Return [x, y] of the center of cell containing provided text 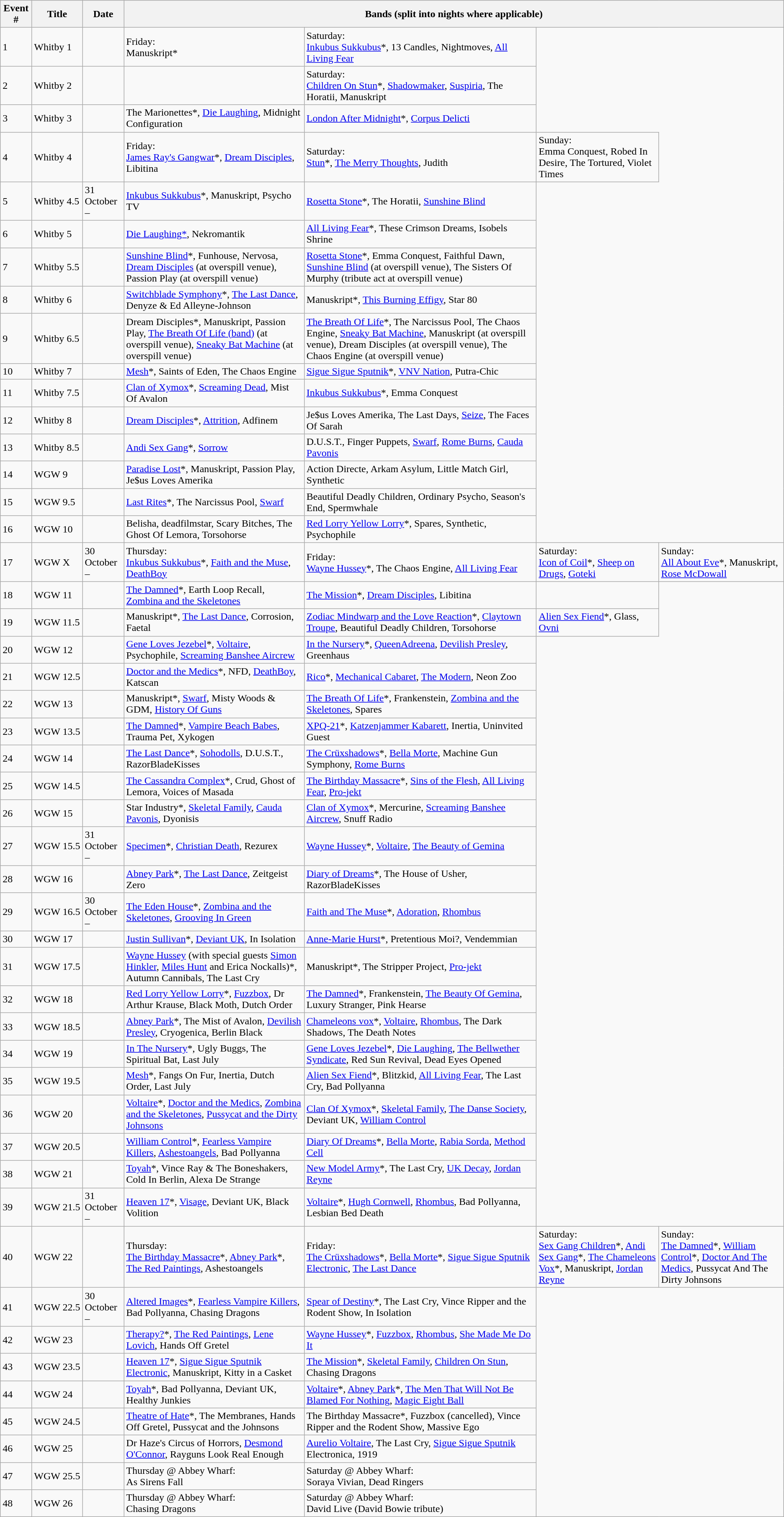
WGW 24 [57, 1394]
22 [16, 704]
Rosetta Stone*, The Horatii, Sunshine Blind [420, 201]
Spear of Destiny*, The Last Cry, Vince Ripper and the Rodent Show, In Isolation [420, 1307]
Diary Of Dreams*, Bella Morte, Rabia Sorda, Method Cell [420, 1147]
Inkubus Sukkubus*, Manuskript, Psycho TV [214, 201]
2 [16, 85]
Whitby 7.5 [57, 393]
Whitby 7 [57, 371]
8 [16, 300]
Thursday:Inkubus Sukkubus*, Faith and the Muse, DeathBoy [214, 562]
WGW 21 [57, 1174]
Chameleons vox*, Voltaire, Rhombus, The Dark Shadows, The Death Notes [420, 1026]
Saturday: Inkubus Sukkubus*, 13 Candles, Nightmoves, All Living Fear [420, 47]
Whitby 2 [57, 85]
43 [16, 1367]
30 [16, 939]
27 [16, 846]
Dream Disciples*, Manuskript, Passion Play, The Breath Of Life (band) (at overspill venue), Sneaky Bat Machine (at overspill venue) [214, 339]
The Breath Of Life*, Frankenstein, Zombina and the Skeletones, Spares [420, 704]
Voltaire*, Doctor and the Medics, Zombina and the Skeletones, Pussycat and the Dirty Johnsons [214, 1114]
Abney Park*, The Last Dance, Zeitgeist Zero [214, 879]
Rosetta Stone*, Emma Conquest, Faithful Dawn, Sunshine Blind (at overspill venue), The Sisters Of Murphy (tribute act at overspill venue) [420, 267]
13 [16, 447]
44 [16, 1394]
WGW 9 [57, 475]
Justin Sullivan*, Deviant UK, In Isolation [214, 939]
WGW 22.5 [57, 1307]
Mesh*, Fangs On Fur, Inertia, Dutch Order, Last July [214, 1081]
WGW 25.5 [57, 1476]
WGW X [57, 562]
Sunday:Emma Conquest, Robed In Desire, The Tortured, Violet Times [598, 157]
The Mission*, Skeletal Family, Children On Stun, Chasing Dragons [420, 1367]
Bands (split into nights where applicable) [454, 14]
14 [16, 475]
Altered Images*, Fearless Vampire Killers, Bad Pollyanna, Chasing Dragons [214, 1307]
46 [16, 1449]
WGW 25 [57, 1449]
Gene Loves Jezebel*, Voltaire, Psychophile, Screaming Banshee Aircrew [214, 649]
Whitby 5.5 [57, 267]
Wayne Hussey (with special guests Simon Hinkler, Miles Hunt and Erica Nockalls)*, Autumn Cannibals, The Last Cry [214, 967]
WGW 22 [57, 1257]
12 [16, 420]
48 [16, 1503]
Manuskript*, This Burning Effigy, Star 80 [420, 300]
Heaven 17*, Sigue Sigue Sputnik Electronic, Manuskript, Kitty in a Casket [214, 1367]
Thursday @ Abbey Wharf:Chasing Dragons [214, 1503]
WGW 13 [57, 704]
WGW 17.5 [57, 967]
Saturday:Sex Gang Children*, Andi Sex Gang*, The Chameleons Vox*, Manuskript, Jordan Reyne [598, 1257]
WGW 11 [57, 595]
Sunshine Blind*, Funhouse, Nervosa, Dream Disciples (at overspill venue), Passion Play (at overspill venue) [214, 267]
Whitby 4 [57, 157]
23 [16, 731]
WGW 20 [57, 1114]
Manuskript*, The Stripper Project, Pro-jekt [420, 967]
Heaven 17*, Visage, Deviant UK, Black Volition [214, 1207]
Voltaire*, Hugh Cornwell, Rhombus, Bad Pollyanna, Lesbian Bed Death [420, 1207]
17 [16, 562]
WGW 23.5 [57, 1367]
WGW 18 [57, 1000]
29 [16, 912]
Friday:Manuskript* [214, 47]
WGW 11.5 [57, 623]
36 [16, 1114]
Paradise Lost*, Manuskript, Passion Play, Je$us Loves Amerika [214, 475]
3 [16, 118]
38 [16, 1174]
21 [16, 677]
WGW 15.5 [57, 846]
Thursday:The Birthday Massacre*, Abney Park*, The Red Paintings, Ashestoangels [214, 1257]
11 [16, 393]
Voltaire*, Abney Park*, The Men That Will Not Be Blamed For Nothing, Magic Eight Ball [420, 1394]
The Damned*, Vampire Beach Babes, Trauma Pet, Xykogen [214, 731]
WGW 19 [57, 1054]
18 [16, 595]
WGW 13.5 [57, 731]
WGW 12.5 [57, 677]
Whitby 8 [57, 420]
WGW 20.5 [57, 1147]
XPQ-21*, Katzenjammer Kabarett, Inertia, Uninvited Guest [420, 731]
WGW 10 [57, 530]
Abney Park*, The Mist of Avalon, Devilish Presley, Cryogenica, Berlin Black [214, 1026]
35 [16, 1081]
32 [16, 1000]
Anne-Marie Hurst*, Pretentious Moi?, Vendemmian [420, 939]
Alien Sex Fiend*, Blitzkid, All Living Fear, The Last Cry, Bad Pollyanna [420, 1081]
The Damned*, Frankenstein, The Beauty Of Gemina, Luxury Stranger, Pink Hearse [420, 1000]
Andi Sex Gang*, Sorrow [214, 447]
All Living Fear*, These Crimson Dreams, Isobels Shrine [420, 234]
The Cassandra Complex*, Crud, Ghost of Lemora, Voices of Masada [214, 786]
Friday:The Crüxshadows*, Bella Morte*, Sigue Sigue Sputnik Electronic, The Last Dance [420, 1257]
Saturday:Stun*, The Merry Thoughts, Judith [420, 157]
In the Nursery*, QueenAdreena, Devilish Presley, Greenhaus [420, 649]
WGW 16 [57, 879]
26 [16, 813]
The Last Dance*, Sohodolls, D.U.S.T., RazorBladeKisses [214, 758]
Clan of Xymox*, Screaming Dead, Mist Of Avalon [214, 393]
D.U.S.T., Finger Puppets, Swarf, Rome Burns, Cauda Pavonis [420, 447]
The Eden House*, Zombina and the Skeletones, Grooving In Green [214, 912]
Specimen*, Christian Death, Rezurex [214, 846]
20 [16, 649]
19 [16, 623]
Beautiful Deadly Children, Ordinary Psycho, Season's End, Spermwhale [420, 502]
WGW 17 [57, 939]
Clan Of Xymox*, Skeletal Family, The Danse Society, Deviant UK, William Control [420, 1114]
WGW 12 [57, 649]
WGW 16.5 [57, 912]
WGW 19.5 [57, 1081]
28 [16, 879]
Red Lorry Yellow Lorry*, Fuzzbox, Dr Arthur Krause, Black Moth, Dutch Order [214, 1000]
Star Industry*, Skeletal Family, Cauda Pavonis, Dyonisis [214, 813]
6 [16, 234]
40 [16, 1257]
Title [57, 14]
9 [16, 339]
Mesh*, Saints of Eden, The Chaos Engine [214, 371]
The Mission*, Dream Disciples, Libitina [420, 595]
Whitby 1 [57, 47]
WGW 9.5 [57, 502]
London After Midnight*, Corpus Delicti [420, 118]
New Model Army*, The Last Cry, UK Decay, Jordan Reyne [420, 1174]
24 [16, 758]
In The Nursery*, Ugly Buggs, The Spiritual Bat, Last July [214, 1054]
The Birthday Massacre*, Fuzzbox (cancelled), Vince Ripper and the Rodent Show, Massive Ego [420, 1422]
WGW 23 [57, 1340]
Last Rites*, The Narcissus Pool, Swarf [214, 502]
William Control*, Fearless Vampire Killers, Ashestoangels, Bad Pollyanna [214, 1147]
Whitby 6 [57, 300]
Belisha, deadfilmstar, Scary Bitches, The Ghost Of Lemora, Torsohorse [214, 530]
7 [16, 267]
42 [16, 1340]
WGW 15 [57, 813]
25 [16, 786]
Action Directe, Arkam Asylum, Little Match Girl, Synthetic [420, 475]
Wayne Hussey*, Fuzzbox, Rhombus, She Made Me Do It [420, 1340]
Toyah*, Vince Ray & The Boneshakers, Cold In Berlin, Alexa De Strange [214, 1174]
Saturday:Icon of Coil*, Sheep on Drugs, Goteki [598, 562]
Saturday: Children On Stun*, Shadowmaker, Suspiria, The Horatii, Manuskript [420, 85]
Zodiac Mindwarp and the Love Reaction*, Claytown Troupe, Beautiful Deadly Children, Torsohorse [420, 623]
Whitby 4.5 [57, 201]
Dr Haze's Circus of Horrors, Desmond O'Connor, Rayguns Look Real Enough [214, 1449]
Whitby 6.5 [57, 339]
The Crüxshadows*, Bella Morte, Machine Gun Symphony, Rome Burns [420, 758]
Switchblade Symphony*, The Last Dance, Denyze & Ed Alleyne-Johnson [214, 300]
WGW 18.5 [57, 1026]
Je$us Loves Amerika, The Last Days, Seize, The Faces Of Sarah [420, 420]
Whitby 5 [57, 234]
The Marionettes*, Die Laughing, Midnight Configuration [214, 118]
10 [16, 371]
Rico*, Mechanical Cabaret, The Modern, Neon Zoo [420, 677]
Inkubus Sukkubus*, Emma Conquest [420, 393]
Whitby 3 [57, 118]
The Birthday Massacre*, Sins of the Flesh, All Living Fear, Pro-jekt [420, 786]
4 [16, 157]
Wayne Hussey*, Voltaire, The Beauty of Gemina [420, 846]
37 [16, 1147]
45 [16, 1422]
33 [16, 1026]
Manuskript*, The Last Dance, Corrosion, Faetal [214, 623]
Saturday @ Abbey Wharf:Soraya Vivian, Dead Ringers [420, 1476]
Friday:James Ray's Gangwar*, Dream Disciples, Libitina [214, 157]
Aurelio Voltaire, The Last Cry, Sigue Sigue Sputnik Electronica, 1919 [420, 1449]
Sunday:The Damned*, William Control*, Doctor And The Medics, Pussycat And The Dirty Johnsons [721, 1257]
Die Laughing*, Nekromantik [214, 234]
Whitby 8.5 [57, 447]
39 [16, 1207]
Therapy?*, The Red Paintings, Lene Lovich, Hands Off Gretel [214, 1340]
Diary of Dreams*, The House of Usher, RazorBladeKisses [420, 879]
31 [16, 967]
47 [16, 1476]
Sunday:All About Eve*, Manuskript, Rose McDowall [721, 562]
16 [16, 530]
Saturday @ Abbey Wharf:David Live (David Bowie tribute) [420, 1503]
Alien Sex Fiend*, Glass, Ovni [598, 623]
Friday:Wayne Hussey*, The Chaos Engine, All Living Fear [420, 562]
WGW 21.5 [57, 1207]
The Damned*, Earth Loop Recall, Zombina and the Skeletones [214, 595]
Event # [16, 14]
Sigue Sigue Sputnik*, VNV Nation, Putra-Chic [420, 371]
Gene Loves Jezebel*, Die Laughing, The Bellwether Syndicate, Red Sun Revival, Dead Eyes Opened [420, 1054]
Doctor and the Medics*, NFD, DeathBoy, Katscan [214, 677]
41 [16, 1307]
Thursday @ Abbey Wharf:As Sirens Fall [214, 1476]
1 [16, 47]
Faith and The Muse*, Adoration, Rhombus [420, 912]
Theatre of Hate*, The Membranes, Hands Off Gretel, Pussycat and the Johnsons [214, 1422]
15 [16, 502]
34 [16, 1054]
5 [16, 201]
Date [103, 14]
WGW 24.5 [57, 1422]
Dream Disciples*, Attrition, Adfinem [214, 420]
WGW 14 [57, 758]
WGW 14.5 [57, 786]
Clan of Xymox*, Mercurine, Screaming Banshee Aircrew, Snuff Radio [420, 813]
Red Lorry Yellow Lorry*, Spares, Synthetic, Psychophile [420, 530]
WGW 26 [57, 1503]
Toyah*, Bad Pollyanna, Deviant UK, Healthy Junkies [214, 1394]
Manuskript*, Swarf, Misty Woods & GDM, History Of Guns [214, 704]
